Return [X, Y] of the center of cell containing provided text 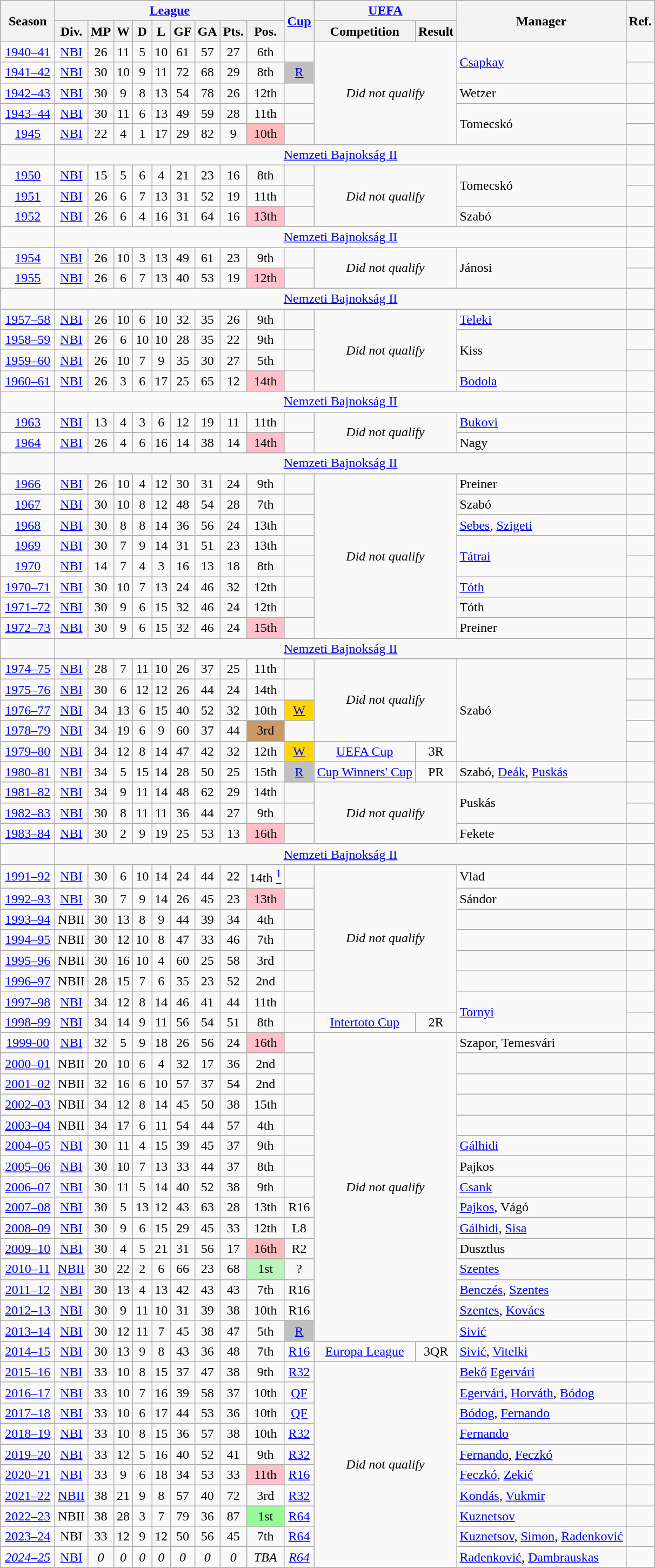
1998–99 [28, 1022]
1955 [28, 278]
2015–16 [28, 1372]
1940–41 [28, 52]
Egervári, Horváth, Bódog [542, 1392]
Season [28, 21]
GF [183, 31]
2024–25 [28, 1557]
1980–81 [28, 772]
Intertoto Cup [364, 1022]
82 [208, 134]
2001–02 [28, 1084]
63 [208, 1207]
Kuznetsov, Simon, Radenković [542, 1537]
Szapor, Temesvári [542, 1043]
14th 1 [265, 877]
87 [233, 1516]
Fernando, Feczkó [542, 1454]
2013–14 [28, 1331]
1950 [28, 175]
Pos. [265, 31]
? [299, 1269]
Europa League [364, 1351]
1969 [28, 545]
1992–93 [28, 899]
3R [436, 751]
Fekete [542, 833]
1970 [28, 566]
65 [208, 381]
2R [436, 1022]
1967 [28, 504]
Sivić, Vitelki [542, 1351]
78 [208, 93]
66 [183, 1269]
1974–75 [28, 669]
1993–94 [28, 919]
1954 [28, 258]
Result [436, 31]
1958–59 [28, 340]
1982–83 [28, 813]
1997–98 [28, 1002]
6th [265, 52]
Jánosi [542, 268]
Fernando [542, 1434]
Dusztlus [542, 1249]
1952 [28, 216]
1942–43 [28, 93]
1963 [28, 422]
Ref. [640, 21]
2017–18 [28, 1413]
Vlad [542, 877]
Gálhidi, Sisa [542, 1228]
L8 [299, 1228]
1979–80 [28, 751]
R2 [299, 1249]
2004–05 [28, 1146]
UEFA Cup [364, 751]
Div. [71, 31]
2010–11 [28, 1269]
Csapkay [542, 62]
Sándor [542, 899]
1943–44 [28, 114]
2022–23 [28, 1516]
PR [436, 772]
2000–01 [28, 1063]
1983–84 [28, 833]
Csank [542, 1187]
1945 [28, 134]
2003–04 [28, 1125]
D [143, 31]
Sivić [542, 1331]
GA [208, 31]
Nagy [542, 443]
Gálhidi [542, 1146]
2014–15 [28, 1351]
Pts. [233, 31]
2012–13 [28, 1310]
Bódog, Fernando [542, 1413]
1951 [28, 196]
1968 [28, 525]
L [161, 31]
64 [208, 216]
Kondás, Vukmir [542, 1496]
2019–20 [28, 1454]
League [170, 11]
2011–12 [28, 1290]
Kiss [542, 350]
Bukovi [542, 422]
1976–77 [28, 710]
2005–06 [28, 1166]
1978–79 [28, 731]
Tátrai [542, 556]
Cup Winners' Cup [364, 772]
Szabó, Deák, Puskás [542, 772]
1999-00 [28, 1043]
Radenković, Dambrauskas [542, 1557]
Feczkó, Zekić [542, 1475]
1996–97 [28, 981]
Kuznetsov [542, 1516]
2007–08 [28, 1207]
2020–21 [28, 1475]
1994–95 [28, 940]
79 [183, 1516]
1970–71 [28, 586]
2021–22 [28, 1496]
1 [143, 134]
Manager [542, 21]
1991–92 [28, 877]
1971–72 [28, 608]
Szentes [542, 1269]
59 [208, 114]
MP [101, 31]
Bodola [542, 381]
Cup [299, 21]
1957–58 [28, 319]
2016–17 [28, 1392]
UEFA [385, 11]
TBA [265, 1557]
Benczés, Szentes [542, 1290]
2009–10 [28, 1249]
1966 [28, 484]
Tornyi [542, 1012]
20 [101, 1063]
2023–24 [28, 1537]
Sebes, Szigeti [542, 525]
Puskás [542, 803]
Competition [364, 31]
Bekő Egervári [542, 1372]
1959–60 [28, 361]
Pajkos, Vágó [542, 1207]
1975–76 [28, 690]
62 [208, 792]
Pajkos [542, 1166]
2008–09 [28, 1228]
1972–73 [28, 628]
1960–61 [28, 381]
3QR [436, 1351]
2006–07 [28, 1187]
Teleki [542, 319]
1981–82 [28, 792]
Szentes, Kovács [542, 1310]
1964 [28, 443]
2018–19 [28, 1434]
Wetzer [542, 93]
1995–96 [28, 960]
1941–42 [28, 72]
2002–03 [28, 1105]
